For the text-containing cell, return its midpoint in [X, Y] coordinate format. 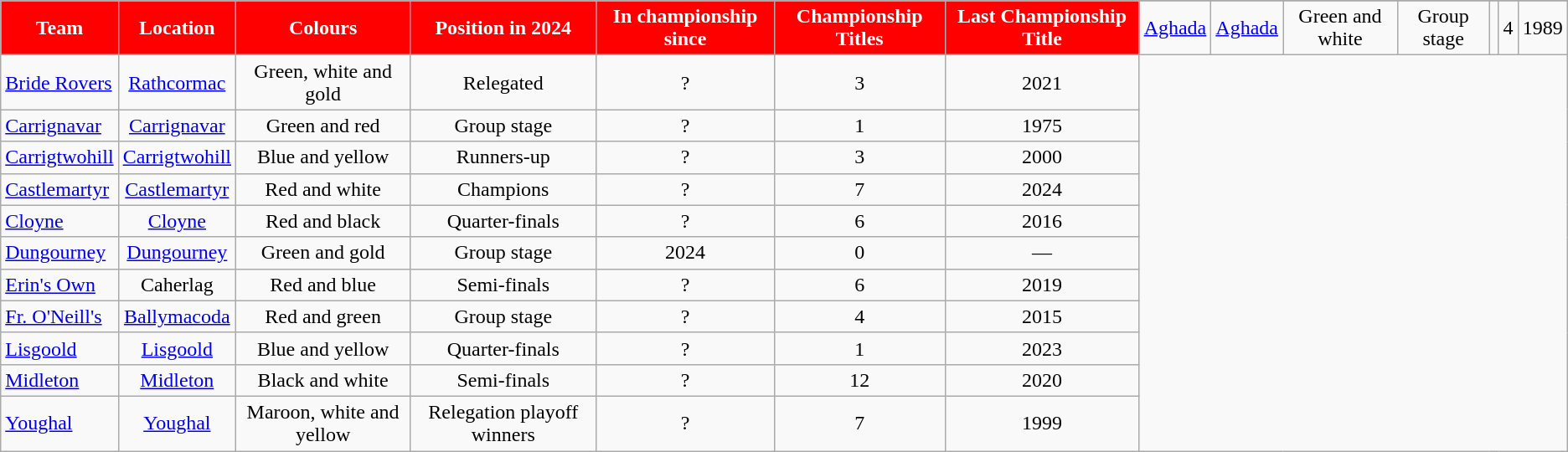
Colours [323, 28]
2000 [1042, 157]
Champions [503, 189]
Green and gold [323, 253]
Relegated [503, 82]
2020 [1042, 380]
2023 [1042, 348]
Red and white [323, 189]
— [1042, 253]
2015 [1042, 316]
Green, white and gold [323, 82]
Team [59, 28]
Fr. O'Neill's [59, 316]
1999 [1042, 424]
Black and white [323, 380]
Bride Rovers [59, 82]
Rathcormac [177, 82]
12 [859, 380]
Red and green [323, 316]
2021 [1042, 82]
1975 [1042, 126]
Last Championship Title [1042, 28]
In championship since [685, 28]
Red and blue [323, 285]
Green and red [323, 126]
2019 [1042, 285]
Maroon, white and yellow [323, 424]
Location [177, 28]
Erin's Own [59, 285]
Runners-up [503, 157]
0 [859, 253]
Green and white [1340, 28]
Red and black [323, 221]
Position in 2024 [503, 28]
Ballymacoda [177, 316]
2016 [1042, 221]
Relegation playoff winners [503, 424]
Caherlag [177, 285]
1989 [1543, 28]
Championship Titles [859, 28]
